Detect which cell encompasses the target text, then output its [X, Y] center coordinate. 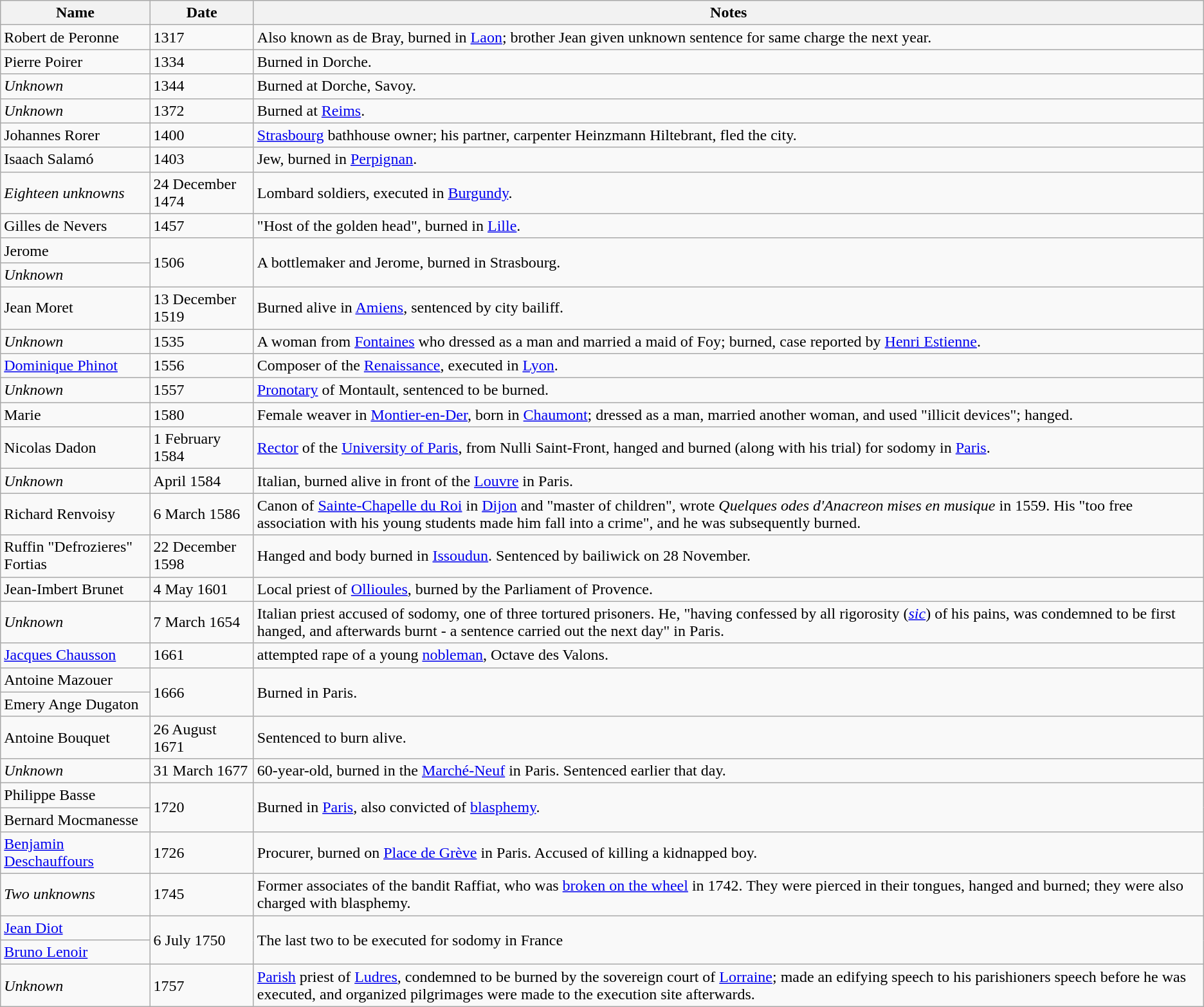
Burned in Dorche. [728, 62]
Jean-Imbert Brunet [75, 589]
Richard Renvoisy [75, 514]
Burned in Paris, also convicted of blasphemy. [728, 807]
Local priest of Ollioules, burned by the Parliament of Provence. [728, 589]
1372 [202, 111]
attempted rape of a young nobleman, Octave des Valons. [728, 655]
Burned in Paris. [728, 692]
Two unknowns [75, 895]
Italian, burned alive in front of the Louvre in Paris. [728, 481]
A bottlemaker and Jerome, burned in Strasbourg. [728, 262]
1556 [202, 366]
1726 [202, 853]
1745 [202, 895]
6 July 1750 [202, 940]
1506 [202, 262]
Burned at Reims. [728, 111]
Procurer, burned on Place de Grève in Paris. Accused of killing a kidnapped boy. [728, 853]
1317 [202, 37]
Benjamin Deschauffours [75, 853]
1720 [202, 807]
Female weaver in Montier-en-Der, born in Chaumont; dressed as a man, married another woman, and used "illicit devices"; hanged. [728, 415]
Name [75, 13]
Bruno Lenoir [75, 952]
24 December 1474 [202, 193]
1557 [202, 390]
A woman from Fontaines who dressed as a man and married a maid of Foy; burned, case reported by Henri Estienne. [728, 341]
Jerome [75, 250]
Hanged and body burned in Issoudun. Sentenced by bailiwick on 28 November. [728, 556]
Nicolas Dadon [75, 448]
13 December 1519 [202, 307]
Antoine Bouquet [75, 737]
60-year-old, burned in the Marché-Neuf in Paris. Sentenced earlier that day. [728, 770]
"Host of the golden head", burned in Lille. [728, 226]
Jew, burned in Perpignan. [728, 159]
Sentenced to burn alive. [728, 737]
1580 [202, 415]
1666 [202, 692]
The last two to be executed for sodomy in France [728, 940]
1661 [202, 655]
Philippe Basse [75, 795]
Rector of the University of Paris, from Nulli Saint-Front, hanged and burned (along with his trial) for sodomy in Paris. [728, 448]
31 March 1677 [202, 770]
Pronotary of Montault, sentenced to be burned. [728, 390]
Dominique Phinot [75, 366]
Emery Ange Dugaton [75, 704]
Also known as de Bray, burned in Laon; brother Jean given unknown sentence for same charge the next year. [728, 37]
1344 [202, 86]
Pierre Poirer [75, 62]
Jean Diot [75, 928]
1334 [202, 62]
Burned at Dorche, Savoy. [728, 86]
Antoine Mazouer [75, 680]
Lombard soldiers, executed in Burgundy. [728, 193]
1403 [202, 159]
6 March 1586 [202, 514]
Date [202, 13]
7 March 1654 [202, 622]
Eighteen unknowns [75, 193]
1457 [202, 226]
Jean Moret [75, 307]
1 February 1584 [202, 448]
Strasbourg bathhouse owner; his partner, carpenter Heinzmann Hiltebrant, fled the city. [728, 135]
26 August 1671 [202, 737]
4 May 1601 [202, 589]
Jacques Chausson [75, 655]
1400 [202, 135]
Bernard Mocmanesse [75, 820]
Isaach Salamó [75, 159]
22 December 1598 [202, 556]
Ruffin "Defrozieres" Fortias [75, 556]
1757 [202, 985]
Marie [75, 415]
Burned alive in Amiens, sentenced by city bailiff. [728, 307]
Johannes Rorer [75, 135]
1535 [202, 341]
Robert de Peronne [75, 37]
Notes [728, 13]
April 1584 [202, 481]
Composer of the Renaissance, executed in Lyon. [728, 366]
Gilles de Nevers [75, 226]
